Determine the (x, y) coordinate at the center of the cell enclosing the given text.  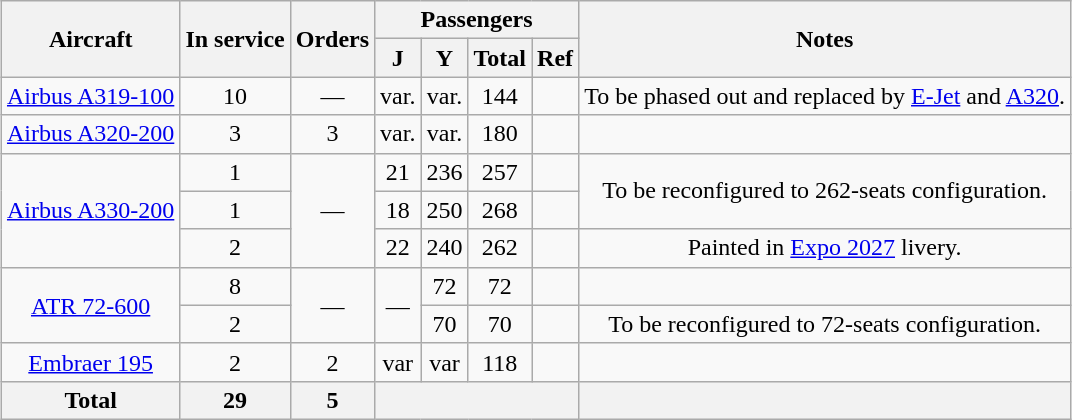
Y (444, 58)
257 (500, 172)
To be phased out and replaced by E-Jet and A320. (825, 96)
29 (235, 400)
22 (398, 248)
Painted in Expo 2027 livery. (825, 248)
J (398, 58)
250 (444, 210)
262 (500, 248)
Airbus A319-100 (90, 96)
Ref (556, 58)
To be reconfigured to 262-seats configuration. (825, 191)
ATR 72-600 (90, 305)
Notes (825, 39)
21 (398, 172)
180 (500, 134)
Airbus A320-200 (90, 134)
Orders (332, 39)
In service (235, 39)
236 (444, 172)
Passengers (477, 20)
10 (235, 96)
To be reconfigured to 72-seats configuration. (825, 324)
240 (444, 248)
144 (500, 96)
5 (332, 400)
268 (500, 210)
Airbus A330-200 (90, 210)
Embraer 195 (90, 362)
118 (500, 362)
Aircraft (90, 39)
8 (235, 286)
18 (398, 210)
